Provide the (x, y) coordinate of the cell's center where the given text is located.  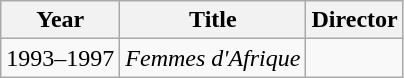
Femmes d'Afrique (213, 58)
Title (213, 20)
Year (60, 20)
Director (354, 20)
1993–1997 (60, 58)
